Identify which cell holds the provided text, then report its (x, y) central coordinate. 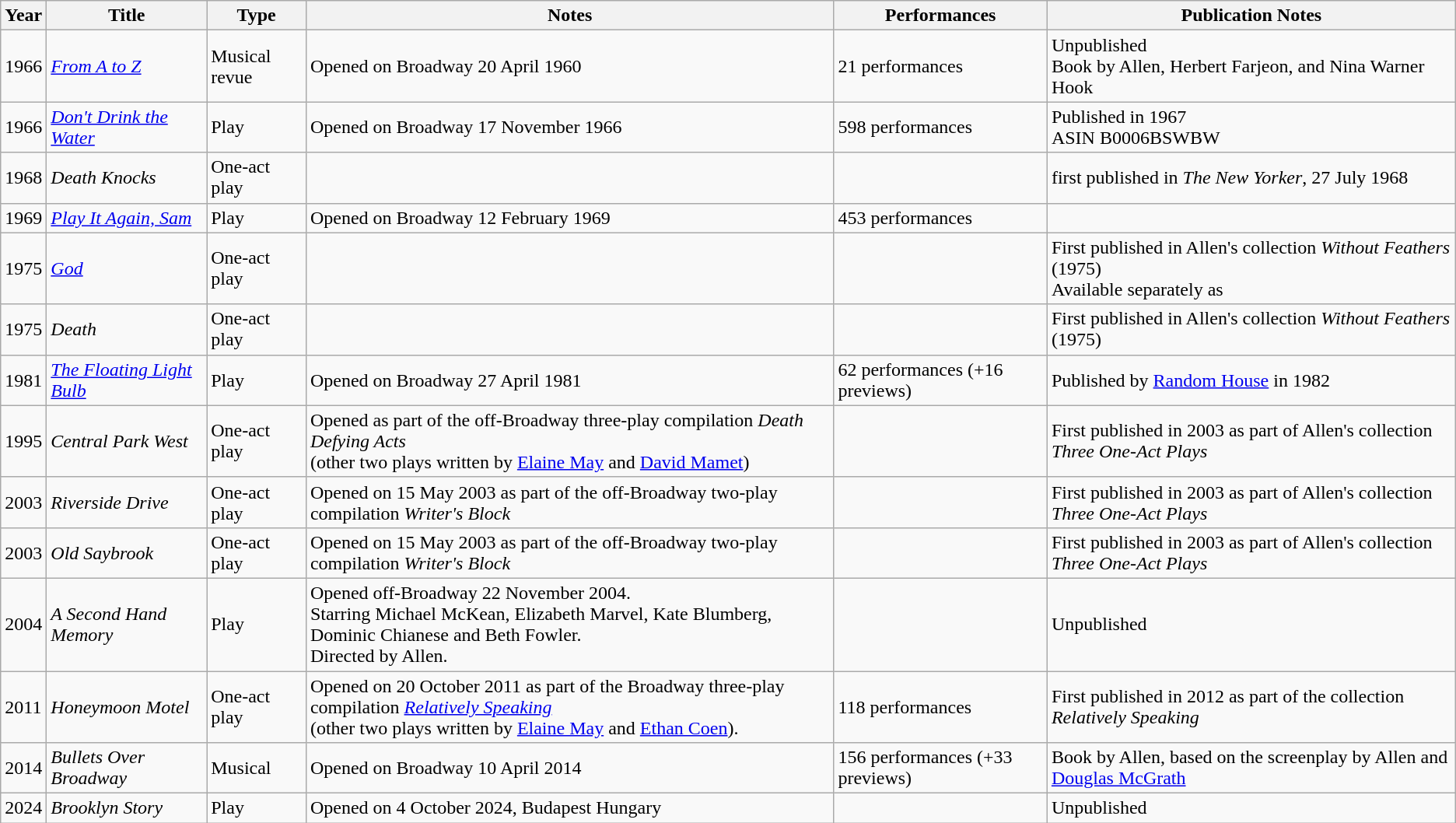
156 performances (+33 previews) (940, 769)
Opened on Broadway 12 February 1969 (569, 218)
1969 (23, 218)
Old Saybrook (127, 552)
Book by Allen, based on the screenplay by Allen and Douglas McGrath (1251, 769)
Musical (257, 769)
1995 (23, 441)
1981 (23, 380)
Year (23, 16)
Notes (569, 16)
2014 (23, 769)
First published in Allen's collection Without Feathers (1975) Available separately as (1251, 268)
Opened on 4 October 2024, Budapest Hungary (569, 808)
Opened on Broadway 27 April 1981 (569, 380)
Death Knocks (127, 177)
118 performances (940, 706)
2024 (23, 808)
Central Park West (127, 441)
Published in 1967 ASIN B0006BSWBW (1251, 128)
453 performances (940, 218)
Death (127, 330)
Honeymoon Motel (127, 706)
Title (127, 16)
The Floating Light Bulb (127, 380)
Brooklyn Story (127, 808)
first published in The New Yorker, 27 July 1968 (1251, 177)
God (127, 268)
Type (257, 16)
Riverside Drive (127, 503)
598 performances (940, 128)
Publication Notes (1251, 16)
Opened on Broadway 20 April 1960 (569, 66)
21 performances (940, 66)
Opened as part of the off-Broadway three-play compilation Death Defying Acts (other two plays written by Elaine May and David Mamet) (569, 441)
Opened off-Broadway 22 November 2004. Starring Michael McKean, Elizabeth Marvel, Kate Blumberg, Dominic Chianese and Beth Fowler. Directed by Allen. (569, 624)
Bullets Over Broadway (127, 769)
Play It Again, Sam (127, 218)
Published by Random House in 1982 (1251, 380)
Don't Drink the Water (127, 128)
First published in Allen's collection Without Feathers (1975) (1251, 330)
Musical revue (257, 66)
Opened on 20 October 2011 as part of the Broadway three-play compilation Relatively Speaking (other two plays written by Elaine May and Ethan Coen). (569, 706)
2011 (23, 706)
Unpublished Book by Allen, Herbert Farjeon, and Nina Warner Hook (1251, 66)
Opened on Broadway 10 April 2014 (569, 769)
From A to Z (127, 66)
A Second Hand Memory (127, 624)
Performances (940, 16)
Opened on Broadway 17 November 1966 (569, 128)
First published in 2012 as part of the collection Relatively Speaking (1251, 706)
62 performances (+16 previews) (940, 380)
2004 (23, 624)
1968 (23, 177)
